Capture the cell that displays the provided text and extract its [x, y] central coordinate. 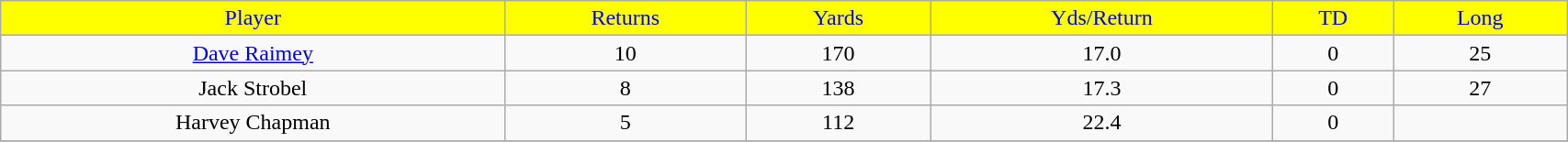
Player [254, 18]
Returns [626, 18]
17.0 [1101, 53]
10 [626, 53]
17.3 [1101, 88]
170 [839, 53]
TD [1333, 18]
Dave Raimey [254, 53]
25 [1481, 53]
5 [626, 123]
Yards [839, 18]
27 [1481, 88]
138 [839, 88]
22.4 [1101, 123]
112 [839, 123]
8 [626, 88]
Yds/Return [1101, 18]
Jack Strobel [254, 88]
Long [1481, 18]
Harvey Chapman [254, 123]
